From the cell containing the given text, extract its center point as [x, y] coordinate. 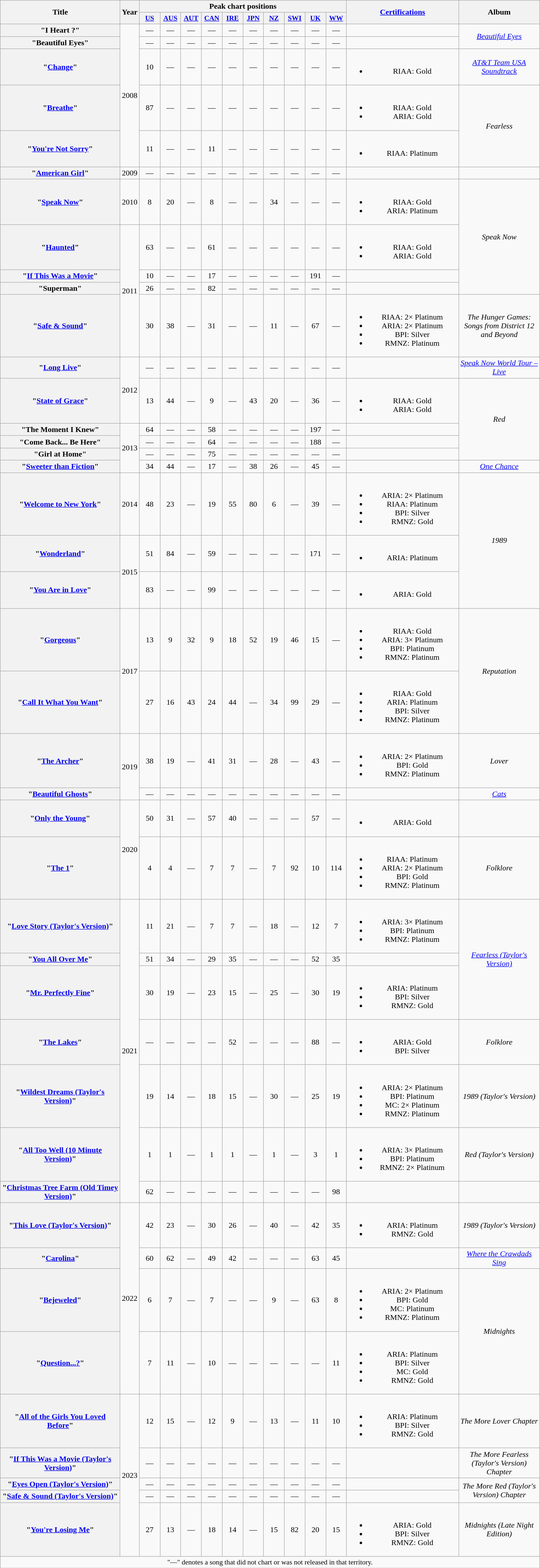
ARIA: Platinum [403, 554]
ARIA: PlatinumBPI: SilverMC: GoldRMNZ: Gold [403, 1363]
Year [130, 12]
"Call It What You Want" [60, 702]
Peak chart positions [243, 6]
"Love Story (Taylor's Version)" [60, 926]
ARIA: 2× PlatinumBPI: GoldRMNZ: Platinum [403, 761]
ARIA: 3× PlatinumBPI: PlatinumRMNZ: Platinum [403, 926]
"Question...?" [60, 1363]
92 [295, 868]
Title [60, 12]
"Beautiful Ghosts" [60, 794]
48 [150, 504]
Red (Taylor's Version) [499, 1154]
ARIA: 3× PlatinumBPI: PlatinumRMNZ: 2× Platinum [403, 1154]
Red [499, 419]
"You All Over Me" [60, 959]
AUT [191, 18]
16 [170, 702]
Cats [499, 794]
188 [315, 442]
ARIA: 2× PlatinumBPI: PlatinumMC: 2× PlatinumRMNZ: Platinum [403, 1096]
21 [170, 926]
24 [212, 702]
61 [212, 247]
CAN [212, 18]
RIAA: PlatinumARIA: 2× PlatinumBPI: GoldRMNZ: Platinum [403, 868]
UK [315, 18]
RIAA: GoldARIA: PlatinumBPI: SilverRMNZ: Platinum [403, 702]
3 [315, 1154]
"Eyes Open (Taylor's Version)" [60, 1484]
"Change" [60, 67]
One Chance [499, 466]
"Girl at Home" [60, 454]
"Haunted" [60, 247]
46 [295, 640]
2020 [130, 850]
US [150, 18]
32 [191, 640]
171 [315, 554]
"Welcome to New York" [60, 504]
"I Heart ?" [60, 30]
"American Girl" [60, 173]
AT&T Team USA Soundtrack [499, 67]
JPN [253, 18]
"Beautiful Eyes" [60, 42]
"All of the Girls You Loved Before" [60, 1421]
Fearless (Taylor's Version) [499, 959]
2019 [130, 767]
88 [315, 1042]
55 [232, 504]
2021 [130, 1051]
49 [212, 1258]
2022 [130, 1298]
"This Love (Taylor's Version)" [60, 1225]
Beautiful Eyes [499, 36]
"The 1" [60, 868]
"Superman" [60, 288]
NZ [274, 18]
2023 [130, 1475]
Certifications [403, 12]
"You're Losing Me" [60, 1530]
87 [150, 108]
2009 [130, 173]
SWI [295, 18]
"Mr. Perfectly Fine" [60, 993]
Midnights [499, 1331]
28 [274, 761]
191 [315, 276]
60 [150, 1258]
2010 [130, 202]
"State of Grace" [60, 401]
"The Moment I Knew" [60, 429]
"Christmas Tree Farm (Old Timey Version)" [60, 1192]
WW [336, 18]
2012 [130, 390]
The More Lover Chapter [499, 1421]
"The Archer" [60, 761]
"Bejeweled" [60, 1300]
Album [499, 12]
ARIA: 2× PlatinumRIAA: PlatinumBPI: SilverRMNZ: Gold [403, 504]
ARIA: GoldBPI: SilverRMNZ: Gold [403, 1530]
The Hunger Games: Songs from District 12 and Beyond [499, 326]
1989 [499, 540]
RIAA: 2× PlatinumARIA: 2× PlatinumBPI: SilverRMNZ: Platinum [403, 326]
50 [150, 818]
2015 [130, 572]
RIAA: GoldARIA: Platinum [403, 202]
ARIA: 2× PlatinumBPI: GoldMC: PlatinumRMNZ: Platinum [403, 1300]
Reputation [499, 671]
"Speak Now" [60, 202]
67 [315, 326]
The More Red (Taylor's Version) Chapter [499, 1490]
2014 [130, 504]
84 [170, 554]
"Sweeter than Fiction" [60, 466]
"Wildest Dreams (Taylor's Version)" [60, 1096]
41 [212, 761]
ARIA: PlatinumRMNZ: Gold [403, 1225]
RIAA: GoldARIA: 3× PlatinumBPI: PlatinumRMNZ: Platinum [403, 640]
"Only the Young" [60, 818]
39 [315, 504]
"—" denotes a song that did not chart or was not released in that territory. [270, 1562]
83 [150, 590]
Lover [499, 761]
197 [315, 429]
59 [212, 554]
2017 [130, 671]
"If This Was a Movie (Taylor's Version)" [60, 1463]
Speak Now World Tour – Live [499, 368]
"Safe & Sound (Taylor's Version)" [60, 1496]
"Long Live" [60, 368]
"Come Back... Be Here" [60, 442]
"You're Not Sorry" [60, 149]
"Safe & Sound" [60, 326]
The More Fearless (Taylor's Version) Chapter [499, 1463]
Midnights (Late Night Edition) [499, 1530]
114 [336, 868]
"Carolina" [60, 1258]
"If This Was a Movie" [60, 276]
"You Are in Love" [60, 590]
RIAA: Gold [403, 67]
Speak Now [499, 237]
"Wonderland" [60, 554]
80 [253, 504]
"Breathe" [60, 108]
58 [212, 429]
ARIA: GoldBPI: Silver [403, 1042]
RIAA: Platinum [403, 149]
"The Lakes" [60, 1042]
36 [315, 401]
75 [212, 454]
Fearless [499, 126]
98 [336, 1192]
IRE [232, 18]
"Gorgeous" [60, 640]
AUS [170, 18]
2011 [130, 291]
Where the Crawdads Sing [499, 1258]
2008 [130, 95]
2013 [130, 448]
"All Too Well (10 Minute Version)" [60, 1154]
